Return [x, y] of the center of cell containing provided text 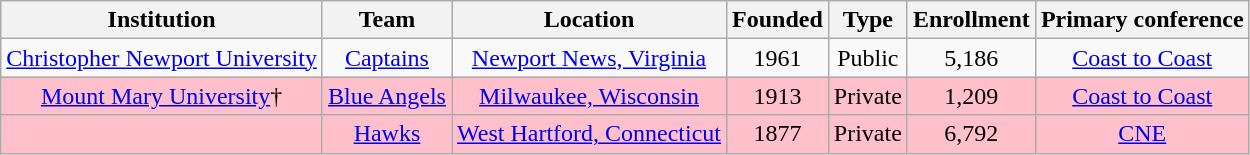
Christopher Newport University [162, 58]
6,792 [971, 134]
Hawks [386, 134]
Public [868, 58]
Team [386, 20]
Milwaukee, Wisconsin [590, 96]
1913 [778, 96]
Newport News, Virginia [590, 58]
5,186 [971, 58]
CNE [1142, 134]
Captains [386, 58]
Founded [778, 20]
1961 [778, 58]
West Hartford, Connecticut [590, 134]
1,209 [971, 96]
Blue Angels [386, 96]
Type [868, 20]
1877 [778, 134]
Location [590, 20]
Mount Mary University† [162, 96]
Primary conference [1142, 20]
Institution [162, 20]
Enrollment [971, 20]
